Extract the [x, y] coordinate from the center of the cell holding the provided text.  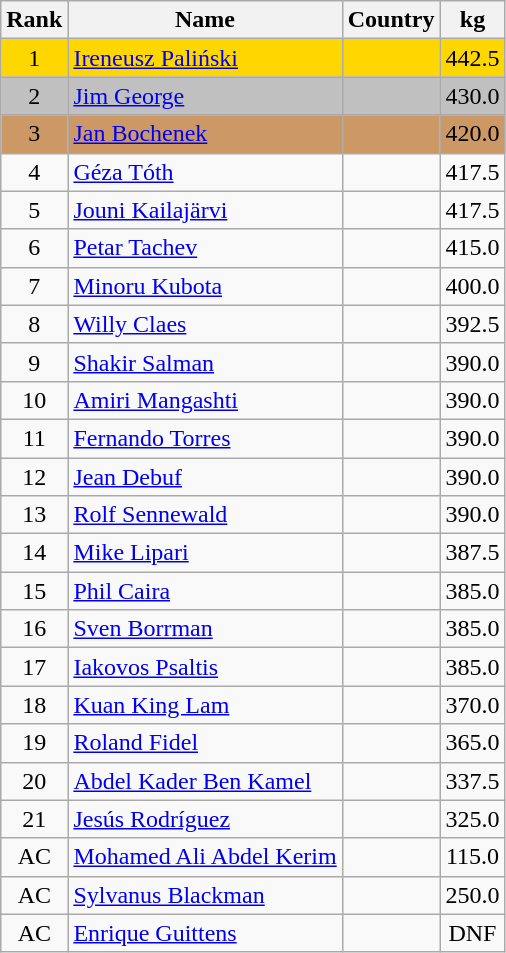
Iakovos Psaltis [205, 667]
Rolf Sennewald [205, 515]
Willy Claes [205, 324]
1 [34, 58]
18 [34, 705]
Shakir Salman [205, 362]
15 [34, 591]
Jan Bochenek [205, 134]
Phil Caira [205, 591]
9 [34, 362]
10 [34, 400]
Sylvanus Blackman [205, 895]
8 [34, 324]
Minoru Kubota [205, 286]
13 [34, 515]
Enrique Guittens [205, 933]
415.0 [472, 248]
5 [34, 210]
325.0 [472, 819]
Rank [34, 20]
Géza Tóth [205, 172]
420.0 [472, 134]
Jouni Kailajärvi [205, 210]
17 [34, 667]
250.0 [472, 895]
Fernando Torres [205, 438]
6 [34, 248]
21 [34, 819]
14 [34, 553]
20 [34, 781]
365.0 [472, 743]
kg [472, 20]
4 [34, 172]
11 [34, 438]
Mohamed Ali Abdel Kerim [205, 857]
430.0 [472, 96]
19 [34, 743]
370.0 [472, 705]
Roland Fidel [205, 743]
387.5 [472, 553]
12 [34, 477]
442.5 [472, 58]
7 [34, 286]
Abdel Kader Ben Kamel [205, 781]
Sven Borrman [205, 629]
Jesús Rodríguez [205, 819]
337.5 [472, 781]
Country [391, 20]
115.0 [472, 857]
Ireneusz Paliński [205, 58]
16 [34, 629]
Jim George [205, 96]
400.0 [472, 286]
Mike Lipari [205, 553]
Jean Debuf [205, 477]
Name [205, 20]
3 [34, 134]
392.5 [472, 324]
2 [34, 96]
DNF [472, 933]
Petar Tachev [205, 248]
Amiri Mangashti [205, 400]
Kuan King Lam [205, 705]
